Scan for the cell matching the given text and deliver its [x, y] coordinate at center. 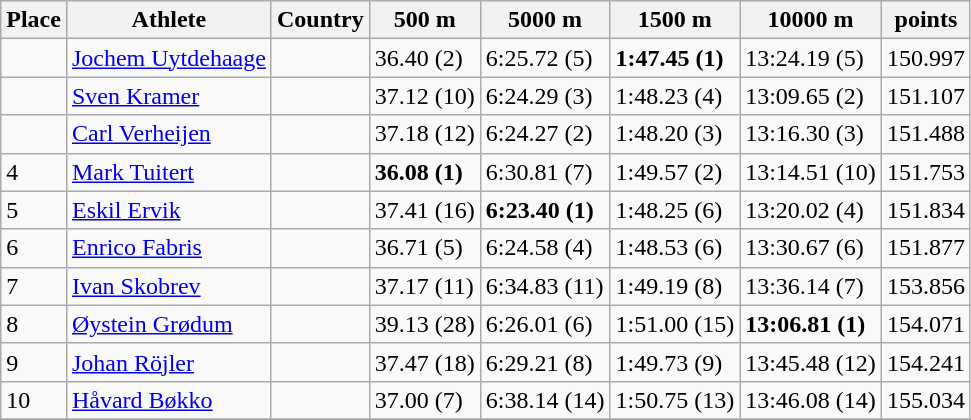
1:48.53 (6) [675, 248]
154.071 [926, 324]
Enrico Fabris [168, 248]
1:49.73 (9) [675, 362]
10 [34, 400]
13:45.48 (12) [811, 362]
36.40 (2) [424, 58]
1:50.75 (13) [675, 400]
6:24.27 (2) [545, 134]
13:30.67 (6) [811, 248]
1:48.20 (3) [675, 134]
Eskil Ervik [168, 210]
6:38.14 (14) [545, 400]
Sven Kramer [168, 96]
10000 m [811, 20]
Place [34, 20]
1:51.00 (15) [675, 324]
9 [34, 362]
Johan Röjler [168, 362]
13:16.30 (3) [811, 134]
36.08 (1) [424, 172]
5000 m [545, 20]
8 [34, 324]
37.17 (11) [424, 286]
37.12 (10) [424, 96]
13:14.51 (10) [811, 172]
Jochem Uytdehaage [168, 58]
6:24.58 (4) [545, 248]
6:23.40 (1) [545, 210]
151.877 [926, 248]
6:34.83 (11) [545, 286]
6 [34, 248]
6:24.29 (3) [545, 96]
13:46.08 (14) [811, 400]
1:49.19 (8) [675, 286]
Athlete [168, 20]
Carl Verheijen [168, 134]
Mark Tuitert [168, 172]
6:30.81 (7) [545, 172]
1500 m [675, 20]
37.00 (7) [424, 400]
6:25.72 (5) [545, 58]
Øystein Grødum [168, 324]
1:47.45 (1) [675, 58]
37.47 (18) [424, 362]
37.41 (16) [424, 210]
154.241 [926, 362]
4 [34, 172]
153.856 [926, 286]
Country [320, 20]
13:24.19 (5) [811, 58]
36.71 (5) [424, 248]
Håvard Bøkko [168, 400]
151.488 [926, 134]
6:26.01 (6) [545, 324]
1:48.25 (6) [675, 210]
151.834 [926, 210]
1:49.57 (2) [675, 172]
Ivan Skobrev [168, 286]
5 [34, 210]
13:36.14 (7) [811, 286]
13:06.81 (1) [811, 324]
37.18 (12) [424, 134]
151.107 [926, 96]
1:48.23 (4) [675, 96]
13:20.02 (4) [811, 210]
155.034 [926, 400]
points [926, 20]
500 m [424, 20]
151.753 [926, 172]
13:09.65 (2) [811, 96]
7 [34, 286]
6:29.21 (8) [545, 362]
39.13 (28) [424, 324]
150.997 [926, 58]
